For the text-containing cell, return its midpoint in (x, y) coordinate format. 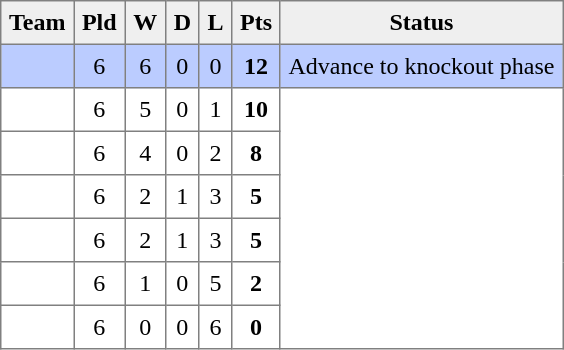
D (182, 23)
L (216, 23)
Pld (100, 23)
Team (38, 23)
Status (421, 23)
W (145, 23)
Advance to knockout phase (421, 66)
12 (256, 66)
10 (256, 110)
4 (145, 153)
Pts (256, 23)
8 (256, 153)
